For the text-containing cell, return its midpoint in [X, Y] coordinate format. 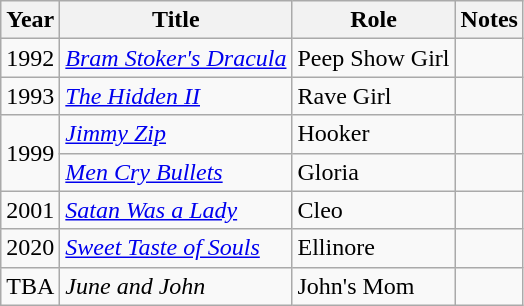
Sweet Taste of Souls [176, 248]
1993 [30, 96]
Satan Was a Lady [176, 210]
John's Mom [374, 286]
1992 [30, 58]
Rave Girl [374, 96]
Jimmy Zip [176, 134]
2001 [30, 210]
TBA [30, 286]
Hooker [374, 134]
Peep Show Girl [374, 58]
Notes [489, 20]
Ellinore [374, 248]
Title [176, 20]
Bram Stoker's Dracula [176, 58]
Year [30, 20]
Gloria [374, 172]
Role [374, 20]
The Hidden II [176, 96]
Cleo [374, 210]
1999 [30, 153]
Men Cry Bullets [176, 172]
June and John [176, 286]
2020 [30, 248]
